Search for the cell housing the specified text and yield its (X, Y) center coordinate. 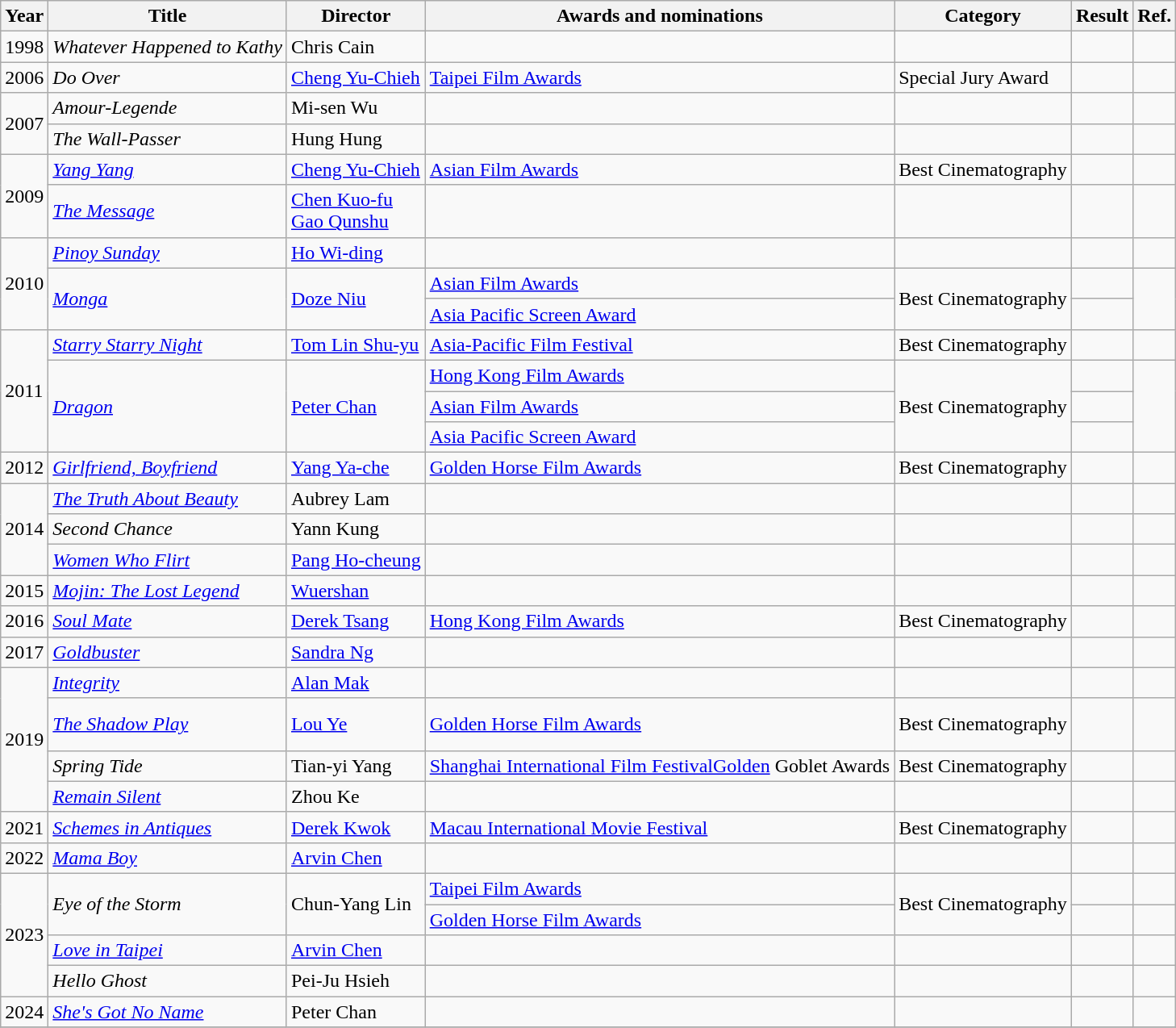
Second Chance (168, 529)
Amour-Legende (168, 108)
Ho Wi-ding (356, 253)
2006 (24, 77)
Yann Kung (356, 529)
Chris Cain (356, 47)
Pang Ho-cheung (356, 560)
2014 (24, 529)
Starry Starry Night (168, 345)
1998 (24, 47)
Year (24, 16)
Dragon (168, 406)
Title (168, 16)
Eye of the Storm (168, 904)
2024 (24, 1012)
Love in Taipei (168, 951)
Shanghai International Film FestivalGolden Goblet Awards (660, 766)
Remain Silent (168, 796)
Tom Lin Shu-yu (356, 345)
Director (356, 16)
Hello Ghost (168, 981)
Doze Niu (356, 299)
Hung Hung (356, 139)
Asia-Pacific Film Festival (660, 345)
2017 (24, 652)
Pei-Ju Hsieh (356, 981)
Women Who Flirt (168, 560)
Derek Kwok (356, 827)
Derek Tsang (356, 621)
Aubrey Lam (356, 499)
2019 (24, 739)
Chen Kuo-fuGao Qunshu (356, 211)
2007 (24, 123)
Zhou Ke (356, 796)
2011 (24, 391)
2009 (24, 195)
She's Got No Name (168, 1012)
2012 (24, 468)
The Shadow Play (168, 725)
Tian-yi Yang (356, 766)
Girlfriend, Boyfriend (168, 468)
Category (983, 16)
Chun-Yang Lin (356, 904)
Spring Tide (168, 766)
2015 (24, 591)
Whatever Happened to Kathy (168, 47)
2021 (24, 827)
Alan Mak (356, 683)
Integrity (168, 683)
Lou Ye (356, 725)
Awards and nominations (660, 16)
The Truth About Beauty (168, 499)
The Wall-Passer (168, 139)
2016 (24, 621)
Do Over (168, 77)
Monga (168, 299)
2022 (24, 858)
2023 (24, 934)
Special Jury Award (983, 77)
Wuershan (356, 591)
Yang Yang (168, 169)
Yang Ya-che (356, 468)
Mama Boy (168, 858)
Result (1102, 16)
Macau International Movie Festival (660, 827)
Goldbuster (168, 652)
The Message (168, 211)
Sandra Ng (356, 652)
Soul Mate (168, 621)
Schemes in Antiques (168, 827)
Pinoy Sunday (168, 253)
Mi-sen Wu (356, 108)
Ref. (1155, 16)
2010 (24, 283)
Mojin: The Lost Legend (168, 591)
